Identify which cell holds the provided text, then report its (x, y) central coordinate. 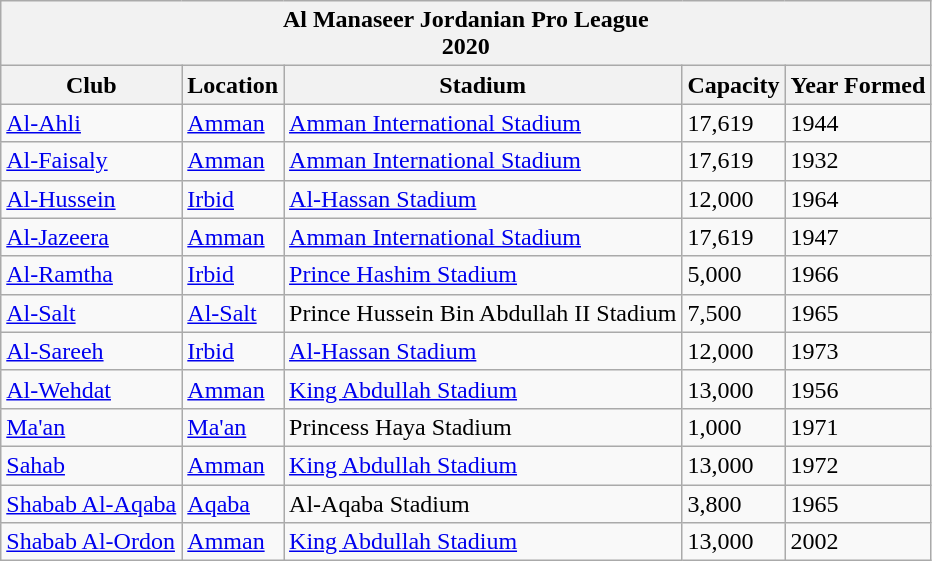
Stadium (483, 85)
1966 (858, 275)
Al-Ramtha (92, 275)
5,000 (734, 275)
Al-Jazeera (92, 237)
7,500 (734, 313)
Prince Hashim Stadium (483, 275)
Shabab Al-Aqaba (92, 503)
Al-Ahli (92, 123)
Princess Haya Stadium (483, 427)
Sahab (92, 465)
Aqaba (233, 503)
1932 (858, 161)
2002 (858, 542)
Year Formed (858, 85)
1,000 (734, 427)
1972 (858, 465)
Al Manaseer Jordanian Pro League 2020 (466, 34)
Club (92, 85)
1971 (858, 427)
1944 (858, 123)
Al-Hussein (92, 199)
Location (233, 85)
Al-Sareeh (92, 351)
1956 (858, 389)
Capacity (734, 85)
1947 (858, 237)
Al-Wehdat (92, 389)
1973 (858, 351)
Prince Hussein Bin Abdullah II Stadium (483, 313)
Al-Faisaly (92, 161)
Al-Aqaba Stadium (483, 503)
Shabab Al-Ordon (92, 542)
1964 (858, 199)
3,800 (734, 503)
